Return the (X, Y) coordinate for the center point of the cell that contains the specified text.  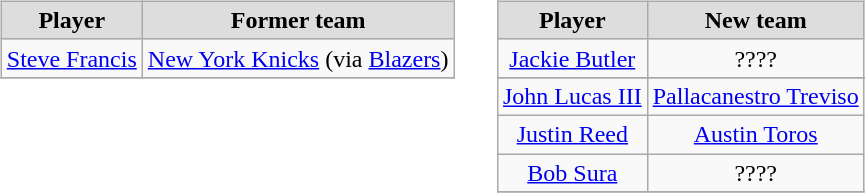
Bob Sura (572, 173)
Jackie Butler (572, 58)
John Lucas III (572, 96)
Former team (298, 20)
Steve Francis (72, 58)
New York Knicks (via Blazers) (298, 58)
Austin Toros (756, 134)
Pallacanestro Treviso (756, 96)
Justin Reed (572, 134)
New team (756, 20)
